Identify which cell holds the provided text, then report its (x, y) central coordinate. 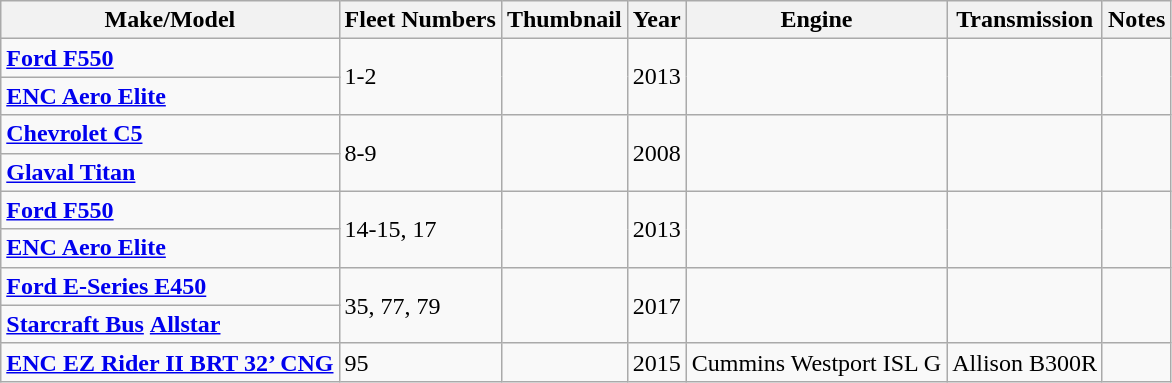
Make/Model (170, 20)
95 (420, 362)
2008 (656, 153)
Ford E-Series E450 (170, 286)
Fleet Numbers (420, 20)
Transmission (1025, 20)
Glaval Titan (170, 172)
Thumbnail (564, 20)
Starcraft Bus Allstar (170, 324)
Chevrolet C5 (170, 134)
1-2 (420, 77)
2017 (656, 305)
Allison B300R (1025, 362)
ENC EZ Rider II BRT 32’ CNG (170, 362)
Engine (816, 20)
Cummins Westport ISL G (816, 362)
35, 77, 79 (420, 305)
14-15, 17 (420, 229)
Notes (1136, 20)
2015 (656, 362)
Year (656, 20)
8-9 (420, 153)
